For the text-containing cell, return its midpoint in (x, y) coordinate format. 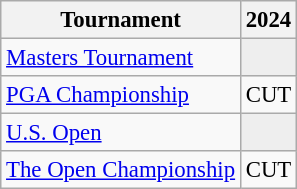
PGA Championship (121, 95)
U.S. Open (121, 133)
The Open Championship (121, 170)
2024 (268, 20)
Tournament (121, 20)
Masters Tournament (121, 58)
